Provide the (x, y) coordinate of the cell's center where the given text is located.  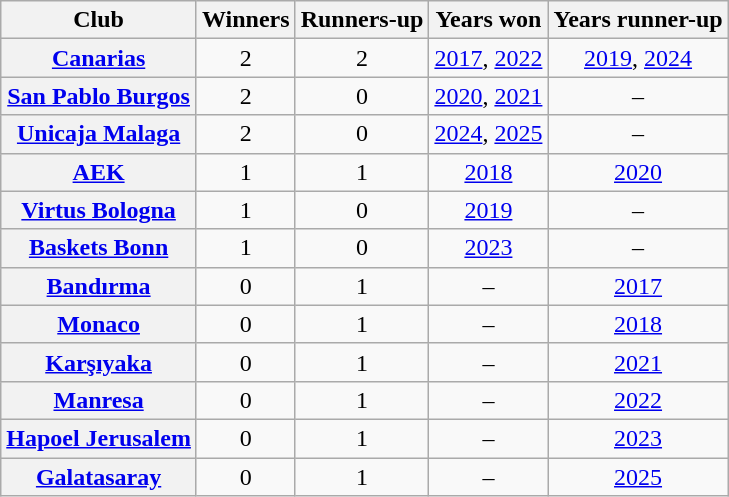
2019 (488, 210)
2017 (638, 286)
2020 (638, 172)
Bandırma (99, 286)
2021 (638, 362)
Winners (246, 20)
Years runner-up (638, 20)
Canarias (99, 58)
San Pablo Burgos (99, 96)
2017, 2022 (488, 58)
Galatasaray (99, 477)
2019, 2024 (638, 58)
AEK (99, 172)
Virtus Bologna (99, 210)
Hapoel Jerusalem (99, 438)
Manresa (99, 400)
Monaco (99, 324)
2020, 2021 (488, 96)
Club (99, 20)
Runners-up (362, 20)
Karşıyaka (99, 362)
Unicaja Malaga (99, 134)
2022 (638, 400)
2024, 2025 (488, 134)
2025 (638, 477)
Baskets Bonn (99, 248)
Years won (488, 20)
